Pinpoint the cell where the given text exists, returning its (X, Y) midpoint coordinate. 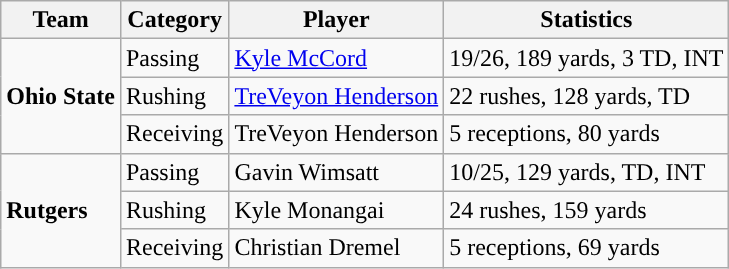
Kyle Monangai (336, 210)
10/25, 129 yards, TD, INT (586, 172)
Rutgers (61, 210)
Ohio State (61, 96)
Team (61, 20)
24 rushes, 159 yards (586, 210)
Player (336, 20)
5 receptions, 80 yards (586, 134)
Christian Dremel (336, 248)
Kyle McCord (336, 58)
Statistics (586, 20)
22 rushes, 128 yards, TD (586, 96)
5 receptions, 69 yards (586, 248)
19/26, 189 yards, 3 TD, INT (586, 58)
Category (174, 20)
Gavin Wimsatt (336, 172)
